For the text-containing cell, return its midpoint in [x, y] coordinate format. 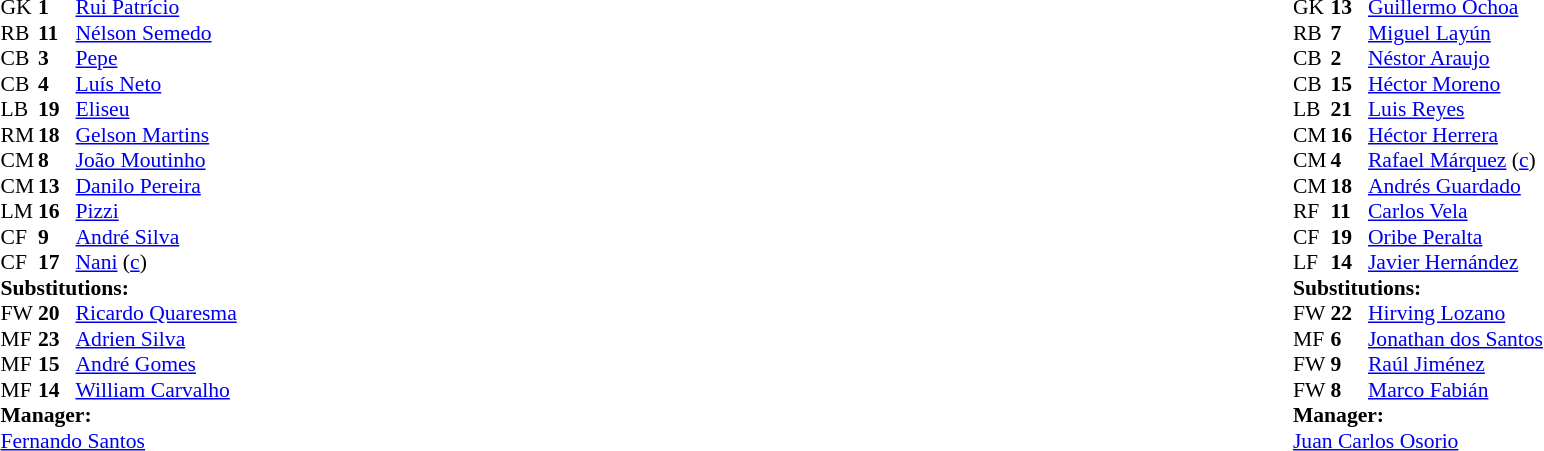
Hirving Lozano [1456, 313]
7 [1349, 33]
Eliseu [156, 109]
Luís Neto [156, 84]
RM [19, 135]
13 [57, 186]
Héctor Herrera [1456, 135]
João Moutinho [156, 161]
Rafael Márquez (c) [1456, 161]
Gelson Martins [156, 135]
Néstor Araujo [1456, 59]
Andrés Guardado [1456, 186]
RF [1312, 211]
22 [1349, 313]
Miguel Layún [1456, 33]
Oribe Peralta [1456, 237]
6 [1349, 339]
Pepe [156, 59]
Héctor Moreno [1456, 84]
Raúl Jiménez [1456, 365]
André Silva [156, 237]
Jonathan dos Santos [1456, 339]
21 [1349, 109]
Nélson Semedo [156, 33]
Adrien Silva [156, 339]
LM [19, 211]
Javier Hernández [1456, 263]
Carlos Vela [1456, 211]
Marco Fabián [1456, 390]
20 [57, 313]
William Carvalho [156, 390]
Danilo Pereira [156, 186]
Nani (c) [156, 263]
23 [57, 339]
17 [57, 263]
2 [1349, 59]
Pizzi [156, 211]
Ricardo Quaresma [156, 313]
3 [57, 59]
LF [1312, 263]
André Gomes [156, 365]
Luis Reyes [1456, 109]
